Capture the cell that displays the provided text and extract its [x, y] central coordinate. 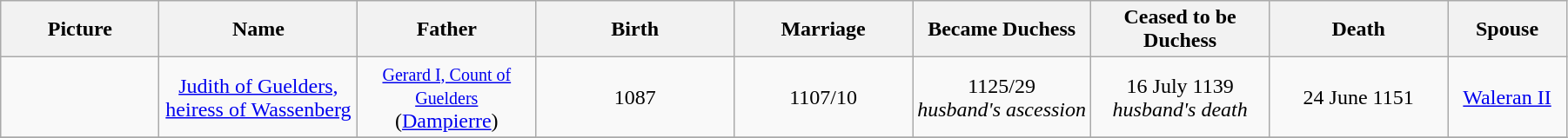
1107/10 [823, 97]
Gerard I, Count of Guelders(Dampierre) [447, 97]
16 July 1139husband's death [1180, 97]
Birth [635, 30]
1125/29husband's ascession [1002, 97]
Judith of Guelders, heiress of Wassenberg [258, 97]
Marriage [823, 30]
24 June 1151 [1359, 97]
Spouse [1507, 30]
Name [258, 30]
Waleran II [1507, 97]
Became Duchess [1002, 30]
Picture [80, 30]
Death [1359, 30]
Ceased to be Duchess [1180, 30]
1087 [635, 97]
Father [447, 30]
